Find where the given text appears and provide that cell's center as (x, y) coordinate. 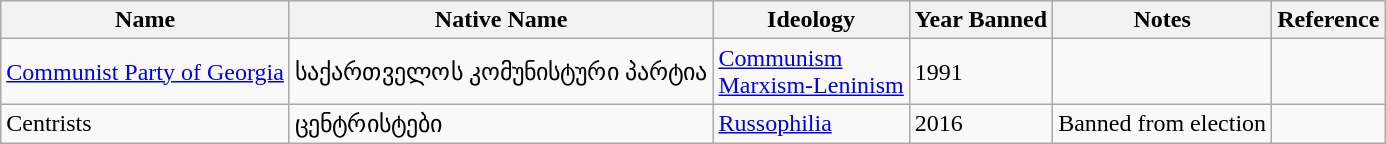
Russophilia (811, 124)
Native Name (501, 20)
CommunismMarxism-Leninism (811, 72)
2016 (980, 124)
Banned from election (1162, 124)
Name (146, 20)
Communist Party of Georgia (146, 72)
Year Banned (980, 20)
1991 (980, 72)
ცენტრისტები (501, 124)
Reference (1328, 20)
საქართველოს კომუნისტური პარტია (501, 72)
Centrists (146, 124)
Notes (1162, 20)
Ideology (811, 20)
